Provide the (x, y) coordinate of the cell's center where the given text is located.  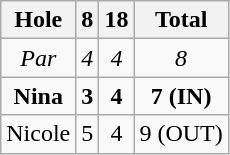
18 (116, 20)
9 (OUT) (181, 134)
7 (IN) (181, 96)
3 (88, 96)
Nina (38, 96)
5 (88, 134)
Total (181, 20)
Par (38, 58)
Nicole (38, 134)
Hole (38, 20)
